Return (x, y) of the center of cell containing provided text 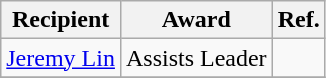
Jeremy Lin (61, 58)
Ref. (298, 20)
Recipient (61, 20)
Award (196, 20)
Assists Leader (196, 58)
